From the cell containing the given text, extract its center point as [x, y] coordinate. 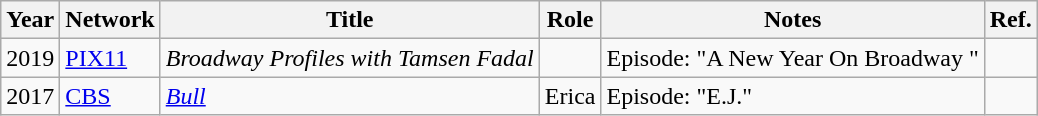
Ref. [1010, 20]
Network [110, 20]
Episode: "E.J." [792, 96]
Erica [570, 96]
Title [350, 20]
Year [30, 20]
CBS [110, 96]
2017 [30, 96]
Role [570, 20]
Bull [350, 96]
2019 [30, 58]
Broadway Profiles with Tamsen Fadal [350, 58]
Episode: "A New Year On Broadway " [792, 58]
Notes [792, 20]
PIX11 [110, 58]
